For the text-containing cell, return its midpoint in [x, y] coordinate format. 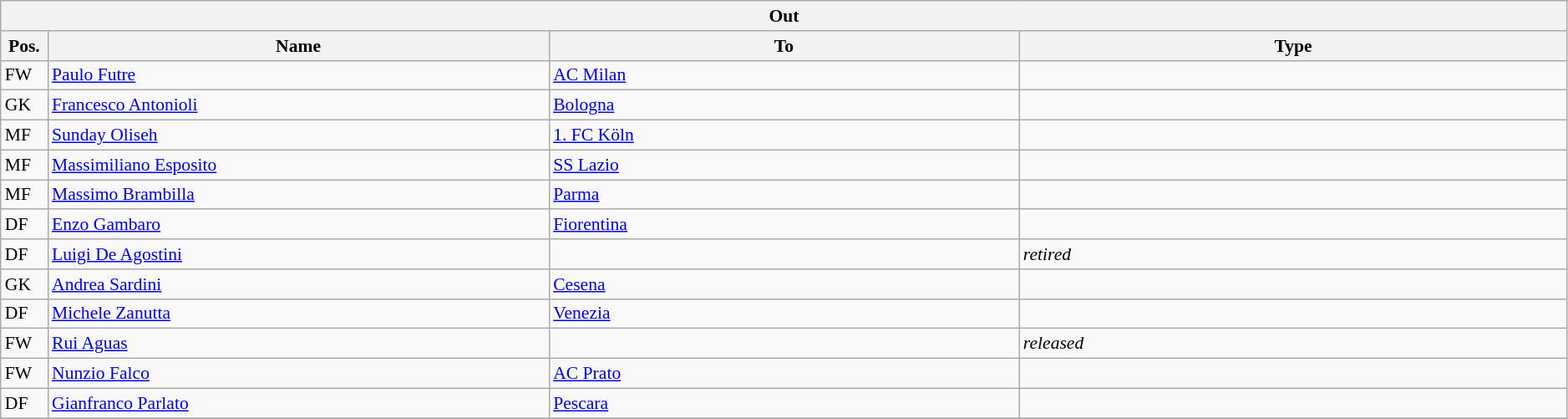
Name [298, 46]
Rui Aguas [298, 344]
Francesco Antonioli [298, 105]
Massimiliano Esposito [298, 165]
Pescara [784, 403]
SS Lazio [784, 165]
Paulo Futre [298, 75]
Nunzio Falco [298, 374]
Parma [784, 195]
retired [1293, 254]
Michele Zanutta [298, 314]
Bologna [784, 105]
Out [784, 16]
1. FC Köln [784, 135]
Luigi De Agostini [298, 254]
Gianfranco Parlato [298, 403]
Enzo Gambaro [298, 225]
Cesena [784, 284]
Venezia [784, 314]
Massimo Brambilla [298, 195]
Type [1293, 46]
Andrea Sardini [298, 284]
released [1293, 344]
AC Milan [784, 75]
Pos. [24, 46]
Sunday Oliseh [298, 135]
AC Prato [784, 374]
Fiorentina [784, 225]
To [784, 46]
